Pinpoint the cell where the given text exists, returning its (X, Y) midpoint coordinate. 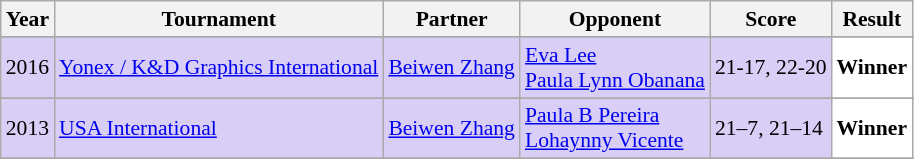
21–7, 21–14 (771, 128)
Paula B PereiraLohaynny Vicente (615, 128)
Year (28, 19)
Tournament (218, 19)
2013 (28, 128)
Result (872, 19)
USA International (218, 128)
21-17, 22-20 (771, 68)
Yonex / K&D Graphics International (218, 68)
2016 (28, 68)
Opponent (615, 19)
Eva LeePaula Lynn Obanana (615, 68)
Score (771, 19)
Partner (452, 19)
